Return the (X, Y) coordinate for the center point of the cell that contains the specified text.  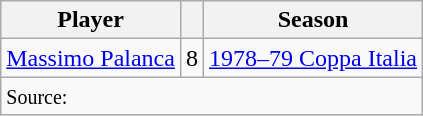
Player (91, 20)
Massimo Palanca (91, 58)
8 (192, 58)
1978–79 Coppa Italia (314, 58)
Source: (212, 96)
Season (314, 20)
